Scan for the cell matching the given text and deliver its [x, y] coordinate at center. 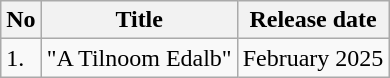
February 2025 [313, 58]
Release date [313, 20]
1. [21, 58]
"A Tilnoom Edalb" [139, 58]
No [21, 20]
Title [139, 20]
